Find where the given text appears and provide that cell's center as [x, y] coordinate. 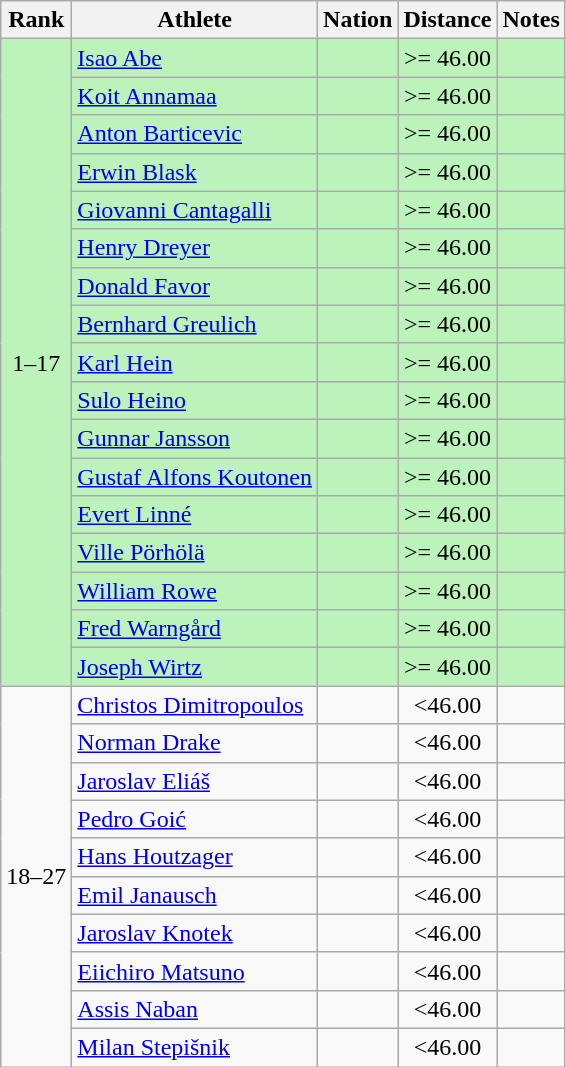
Nation [358, 20]
Karl Hein [195, 362]
Giovanni Cantagalli [195, 210]
Assis Naban [195, 1009]
Gunnar Jansson [195, 438]
Fred Warngård [195, 629]
Norman Drake [195, 743]
Koit Annamaa [195, 96]
Joseph Wirtz [195, 667]
Eiichiro Matsuno [195, 971]
William Rowe [195, 591]
1–17 [36, 362]
Sulo Heino [195, 400]
Ville Pörhölä [195, 553]
Rank [36, 20]
Gustaf Alfons Koutonen [195, 477]
Distance [448, 20]
Henry Dreyer [195, 248]
Anton Barticevic [195, 134]
Milan Stepišnik [195, 1047]
Bernhard Greulich [195, 324]
Hans Houtzager [195, 857]
Pedro Goić [195, 819]
Erwin Blask [195, 172]
18–27 [36, 876]
Evert Linné [195, 515]
Isao Abe [195, 58]
Christos Dimitropoulos [195, 705]
Jaroslav Eliáš [195, 781]
Athlete [195, 20]
Notes [531, 20]
Donald Favor [195, 286]
Jaroslav Knotek [195, 933]
Emil Janausch [195, 895]
